Capture the cell that displays the provided text and extract its (x, y) central coordinate. 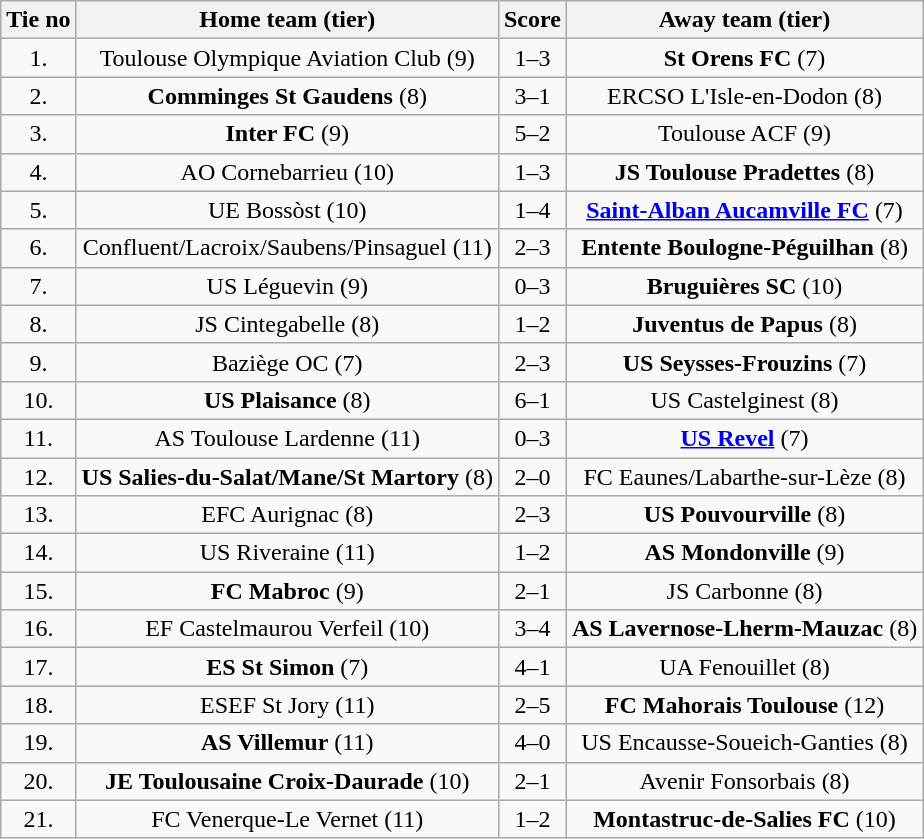
FC Mabroc (9) (287, 591)
US Pouvourville (8) (744, 515)
Avenir Fonsorbais (8) (744, 781)
US Léguevin (9) (287, 286)
FC Venerque-Le Vernet (11) (287, 819)
16. (38, 629)
US Salies-du-Salat/Mane/St Martory (8) (287, 477)
ERCSO L'Isle-en-Dodon (8) (744, 96)
6–1 (532, 400)
4–0 (532, 743)
US Castelginest (8) (744, 400)
Confluent/Lacroix/Saubens/Pinsaguel (11) (287, 248)
St Orens FC (7) (744, 58)
Score (532, 20)
17. (38, 667)
JS Cintegabelle (8) (287, 324)
1. (38, 58)
19. (38, 743)
Juventus de Papus (8) (744, 324)
21. (38, 819)
AS Toulouse Lardenne (11) (287, 438)
8. (38, 324)
12. (38, 477)
US Encausse-Soueich-Ganties (8) (744, 743)
2–5 (532, 705)
9. (38, 362)
3–4 (532, 629)
Saint-Alban Aucamville FC (7) (744, 210)
7. (38, 286)
3. (38, 134)
Montastruc-de-Salies FC (10) (744, 819)
18. (38, 705)
FC Eaunes/Labarthe-sur-Lèze (8) (744, 477)
2. (38, 96)
AS Villemur (11) (287, 743)
15. (38, 591)
13. (38, 515)
AS Lavernose-Lherm-Mauzac (8) (744, 629)
Home team (tier) (287, 20)
5–2 (532, 134)
ES St Simon (7) (287, 667)
Comminges St Gaudens (8) (287, 96)
EFC Aurignac (8) (287, 515)
Toulouse Olympique Aviation Club (9) (287, 58)
JS Carbonne (8) (744, 591)
Entente Boulogne-Péguilhan (8) (744, 248)
Baziège OC (7) (287, 362)
UA Fenouillet (8) (744, 667)
US Plaisance (8) (287, 400)
Inter FC (9) (287, 134)
Away team (tier) (744, 20)
AO Cornebarrieu (10) (287, 172)
2–0 (532, 477)
Toulouse ACF (9) (744, 134)
US Riveraine (11) (287, 553)
JS Toulouse Pradettes (8) (744, 172)
JE Toulousaine Croix-Daurade (10) (287, 781)
14. (38, 553)
US Seysses-Frouzins (7) (744, 362)
5. (38, 210)
Tie no (38, 20)
EF Castelmaurou Verfeil (10) (287, 629)
1–4 (532, 210)
20. (38, 781)
AS Mondonville (9) (744, 553)
4. (38, 172)
US Revel (7) (744, 438)
UE Bossòst (10) (287, 210)
11. (38, 438)
6. (38, 248)
Bruguières SC (10) (744, 286)
ESEF St Jory (11) (287, 705)
4–1 (532, 667)
10. (38, 400)
3–1 (532, 96)
FC Mahorais Toulouse (12) (744, 705)
